Scan for the cell matching the given text and deliver its [X, Y] coordinate at center. 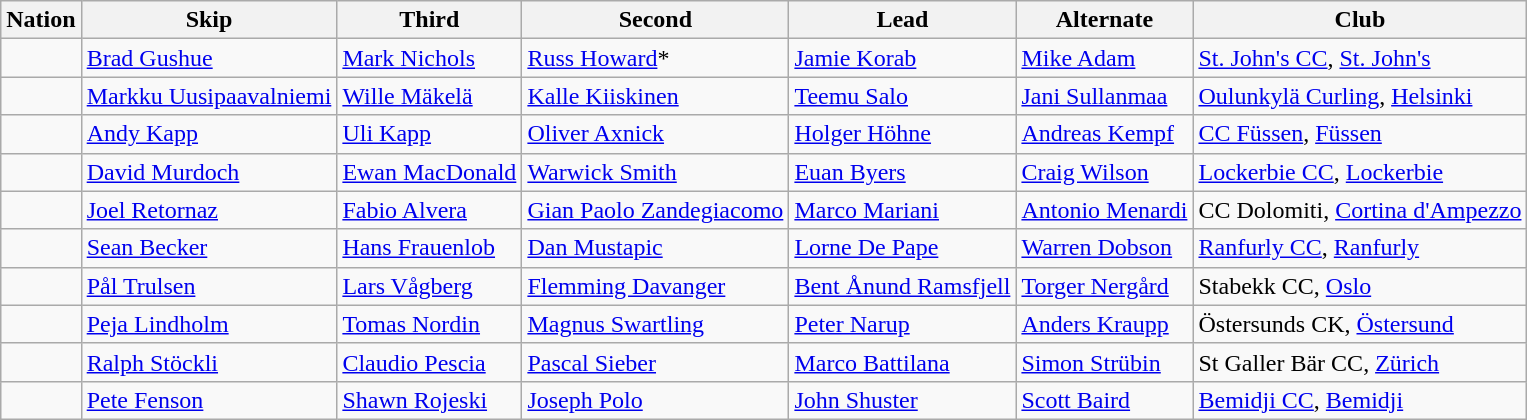
Torger Nergård [1104, 286]
Peja Lindholm [209, 324]
Uli Kapp [430, 134]
Mike Adam [1104, 58]
Brad Gushue [209, 58]
St Galler Bär CC, Zürich [1360, 362]
Jamie Korab [902, 58]
Stabekk CC, Oslo [1360, 286]
Warwick Smith [656, 172]
Gian Paolo Zandegiacomo [656, 210]
Antonio Menardi [1104, 210]
Magnus Swartling [656, 324]
Joel Retornaz [209, 210]
Lars Vågberg [430, 286]
Oulunkylä Curling, Helsinki [1360, 96]
Peter Narup [902, 324]
Russ Howard* [656, 58]
Kalle Kiiskinen [656, 96]
Ralph Stöckli [209, 362]
Marco Battilana [902, 362]
Shawn Rojeski [430, 400]
Pete Fenson [209, 400]
Joseph Polo [656, 400]
John Shuster [902, 400]
St. John's CC, St. John's [1360, 58]
Wille Mäkelä [430, 96]
Scott Baird [1104, 400]
Simon Strübin [1104, 362]
Warren Dobson [1104, 248]
Dan Mustapic [656, 248]
Jani Sullanmaa [1104, 96]
Tomas Nordin [430, 324]
Bent Ånund Ramsfjell [902, 286]
Euan Byers [902, 172]
Ranfurly CC, Ranfurly [1360, 248]
Markku Uusipaavalniemi [209, 96]
Fabio Alvera [430, 210]
Third [430, 20]
Östersunds CK, Östersund [1360, 324]
Andreas Kempf [1104, 134]
Ewan MacDonald [430, 172]
Alternate [1104, 20]
Nation [41, 20]
Sean Becker [209, 248]
CC Füssen, Füssen [1360, 134]
Mark Nichols [430, 58]
Marco Mariani [902, 210]
Pascal Sieber [656, 362]
Holger Höhne [902, 134]
Club [1360, 20]
Skip [209, 20]
Oliver Axnick [656, 134]
Pål Trulsen [209, 286]
CC Dolomiti, Cortina d'Ampezzo [1360, 210]
Hans Frauenlob [430, 248]
Lockerbie CC, Lockerbie [1360, 172]
Flemming Davanger [656, 286]
Anders Kraupp [1104, 324]
Claudio Pescia [430, 362]
Bemidji CC, Bemidji [1360, 400]
Teemu Salo [902, 96]
Lead [902, 20]
Craig Wilson [1104, 172]
David Murdoch [209, 172]
Andy Kapp [209, 134]
Lorne De Pape [902, 248]
Second [656, 20]
